Find where the given text appears and provide that cell's center as [x, y] coordinate. 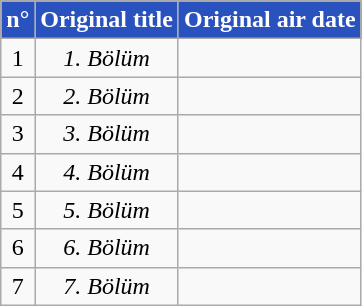
1. Bölüm [107, 58]
Original title [107, 20]
Original air date [270, 20]
6 [18, 248]
5. Bölüm [107, 210]
1 [18, 58]
7 [18, 286]
7. Bölüm [107, 286]
2. Bölüm [107, 96]
2 [18, 96]
3. Bölüm [107, 134]
4. Bölüm [107, 172]
3 [18, 134]
n° [18, 20]
6. Bölüm [107, 248]
5 [18, 210]
4 [18, 172]
